Extract the (x, y) coordinate from the center of the cell holding the provided text.  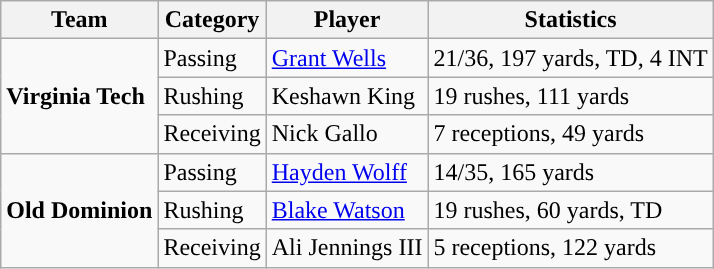
Nick Gallo (347, 134)
Keshawn King (347, 96)
Statistics (570, 20)
5 receptions, 122 yards (570, 248)
21/36, 197 yards, TD, 4 INT (570, 58)
Team (80, 20)
Ali Jennings III (347, 248)
Player (347, 20)
7 receptions, 49 yards (570, 134)
14/35, 165 yards (570, 172)
Virginia Tech (80, 96)
Blake Watson (347, 210)
Grant Wells (347, 58)
Old Dominion (80, 210)
Hayden Wolff (347, 172)
19 rushes, 111 yards (570, 96)
Category (212, 20)
19 rushes, 60 yards, TD (570, 210)
